Return [X, Y] of the center of cell containing provided text 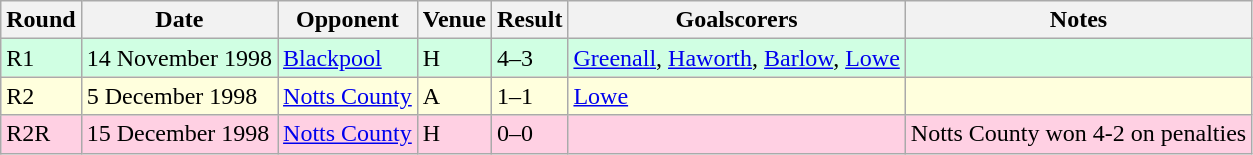
Notes [1078, 20]
Blackpool [348, 58]
4–3 [530, 58]
R2R [41, 134]
Goalscorers [736, 20]
Lowe [736, 96]
1–1 [530, 96]
Notts County won 4-2 on penalties [1078, 134]
A [454, 96]
Greenall, Haworth, Barlow, Lowe [736, 58]
R2 [41, 96]
Opponent [348, 20]
Result [530, 20]
R1 [41, 58]
15 December 1998 [179, 134]
Round [41, 20]
Venue [454, 20]
14 November 1998 [179, 58]
0–0 [530, 134]
5 December 1998 [179, 96]
Date [179, 20]
